Extract the (x, y) coordinate from the center of the cell holding the provided text.  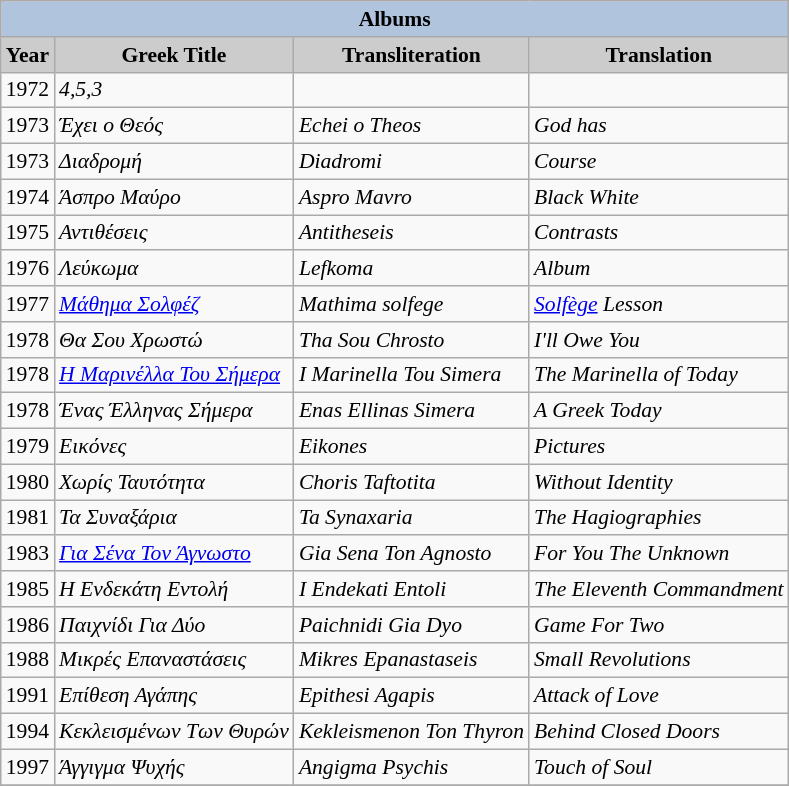
Antitheseis (412, 233)
Κεκλεισμένων Των Θυρών (174, 732)
Choris Taftotita (412, 482)
Χωρίς Ταυτότητα (174, 482)
Behind Closed Doors (659, 732)
1991 (28, 696)
Albums (395, 19)
Enas Ellinas Simera (412, 411)
Echei o Theos (412, 126)
1994 (28, 732)
Εικόνες (174, 447)
Θα Σου Χρωστώ (174, 340)
Παιχνίδι Για Δύο (174, 625)
Course (659, 162)
1988 (28, 660)
Έχει ο Θεός (174, 126)
Pictures (659, 447)
1976 (28, 269)
Lefkoma (412, 269)
Τα Συναξάρια (174, 518)
Επίθεση Αγάπης (174, 696)
Year (28, 55)
Kekleismenon Ton Thyron (412, 732)
Η Ενδεκάτη Εντολή (174, 589)
1975 (28, 233)
Άσπρο Μαύρο (174, 197)
Aspro Mavro (412, 197)
Eikones (412, 447)
Solfège Lesson (659, 304)
Diadromi (412, 162)
Angigma Psychis (412, 767)
Attack of Love (659, 696)
Άγγιγμα Ψυχής (174, 767)
Μικρές Επαναστάσεις (174, 660)
Touch of Soul (659, 767)
1981 (28, 518)
Tha Sou Chrosto (412, 340)
Ένας Έλληνας Σήμερα (174, 411)
1977 (28, 304)
Without Identity (659, 482)
God has (659, 126)
1972 (28, 90)
Mikres Epanastaseis (412, 660)
I Endekati Entoli (412, 589)
Epithesi Agapis (412, 696)
Ta Synaxaria (412, 518)
4,5,3 (174, 90)
Small Revolutions (659, 660)
1983 (28, 554)
A Greek Today (659, 411)
Διαδρομή (174, 162)
1997 (28, 767)
The Marinella of Today (659, 375)
Greek Title (174, 55)
I'll Owe You (659, 340)
Η Μαρινέλλα Του Σήμερα (174, 375)
Gia Sena Ton Agnosto (412, 554)
For You The Unknown (659, 554)
Για Σένα Τον Άγνωστο (174, 554)
Λεύκωμα (174, 269)
1980 (28, 482)
Contrasts (659, 233)
Paichnidi Gia Dyo (412, 625)
Μάθημα Σολφέζ (174, 304)
The Hagiographies (659, 518)
1979 (28, 447)
The Eleventh Commandment (659, 589)
1974 (28, 197)
Game For Two (659, 625)
Transliteration (412, 55)
Black White (659, 197)
1986 (28, 625)
Mathima solfege (412, 304)
Translation (659, 55)
Album (659, 269)
1985 (28, 589)
Αντιθέσεις (174, 233)
I Marinella Tou Simera (412, 375)
